Identify which cell holds the provided text, then report its [x, y] central coordinate. 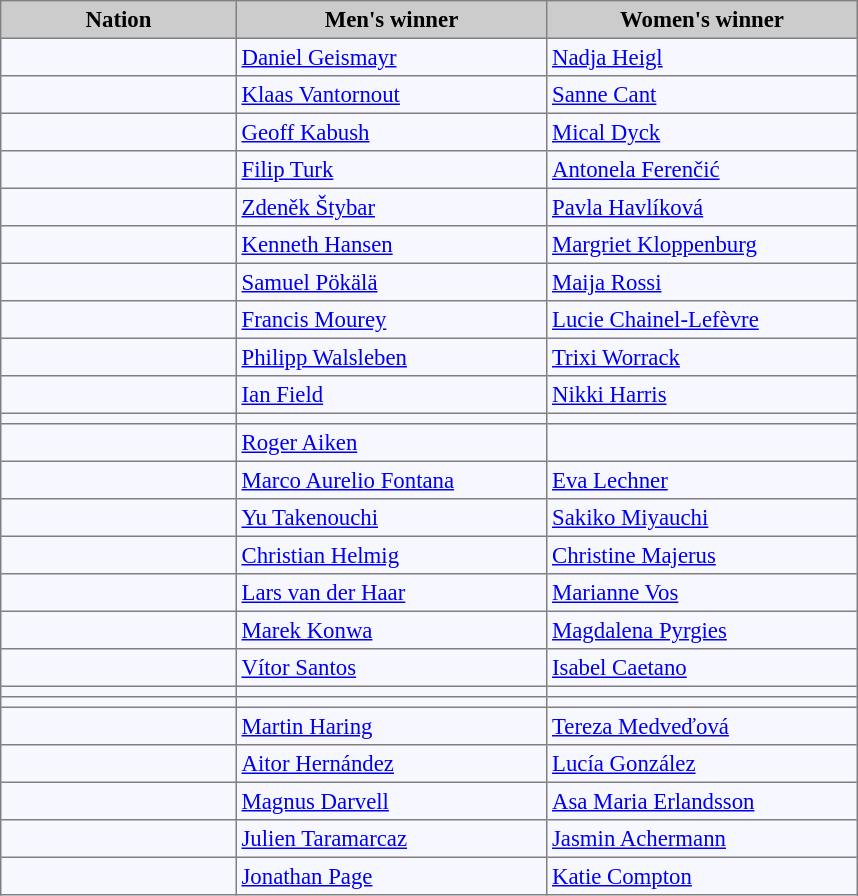
Marianne Vos [702, 593]
Martin Haring [391, 726]
Nation [119, 20]
Samuel Pökälä [391, 282]
Marek Konwa [391, 630]
Philipp Walsleben [391, 357]
Isabel Caetano [702, 668]
Kenneth Hansen [391, 245]
Nadja Heigl [702, 57]
Daniel Geismayr [391, 57]
Pavla Havlíková [702, 207]
Jasmin Achermann [702, 839]
Magdalena Pyrgies [702, 630]
Christian Helmig [391, 555]
Yu Takenouchi [391, 518]
Trixi Worrack [702, 357]
Aitor Hernández [391, 764]
Tereza Medveďová [702, 726]
Zdeněk Štybar [391, 207]
Julien Taramarcaz [391, 839]
Marco Aurelio Fontana [391, 480]
Nikki Harris [702, 395]
Lars van der Haar [391, 593]
Eva Lechner [702, 480]
Antonela Ferenčić [702, 170]
Roger Aiken [391, 443]
Sanne Cant [702, 95]
Katie Compton [702, 876]
Women's winner [702, 20]
Magnus Darvell [391, 801]
Geoff Kabush [391, 132]
Christine Majerus [702, 555]
Ian Field [391, 395]
Lucie Chainel-Lefèvre [702, 320]
Margriet Kloppenburg [702, 245]
Lucía González [702, 764]
Klaas Vantornout [391, 95]
Mical Dyck [702, 132]
Jonathan Page [391, 876]
Vítor Santos [391, 668]
Filip Turk [391, 170]
Men's winner [391, 20]
Francis Mourey [391, 320]
Sakiko Miyauchi [702, 518]
Maija Rossi [702, 282]
Asa Maria Erlandsson [702, 801]
